Return the [x, y] coordinate for the center point of the cell that contains the specified text.  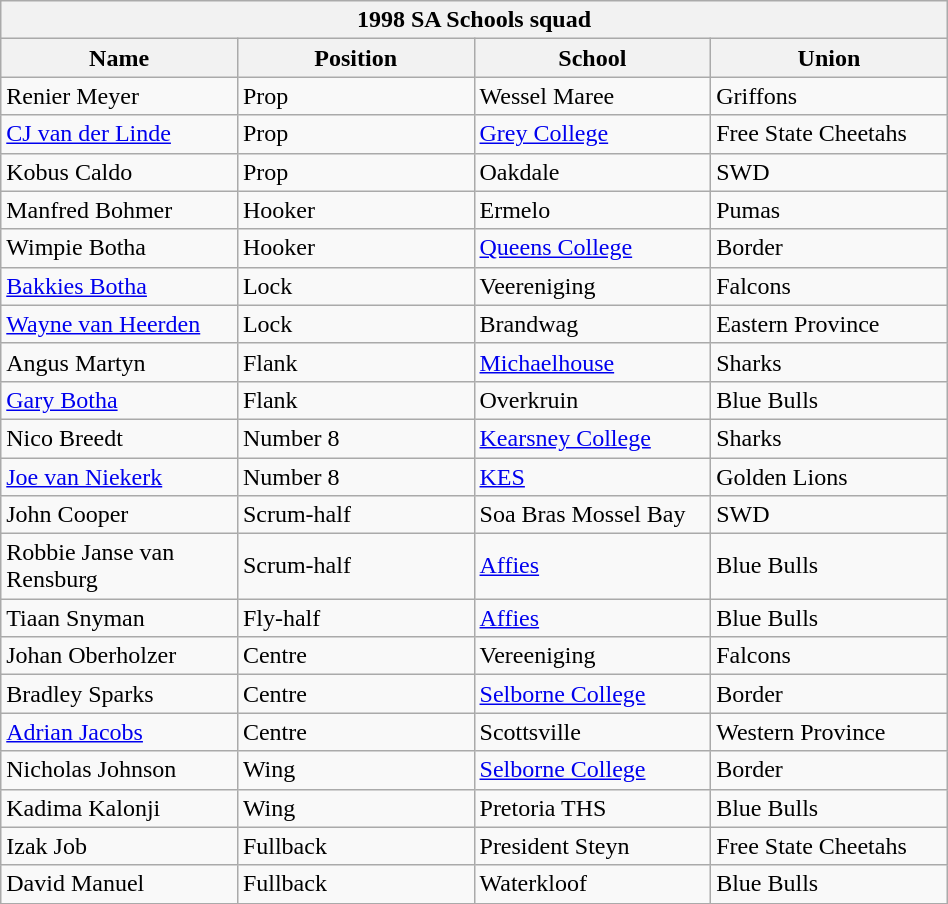
Angus Martyn [120, 362]
Soa Bras Mossel Bay [592, 515]
Kadima Kalonji [120, 808]
Tiaan Snyman [120, 618]
Golden Lions [830, 477]
Oakdale [592, 172]
Michaelhouse [592, 362]
Robbie Janse van Rensburg [120, 566]
Vereeniging [592, 656]
Pumas [830, 210]
Overkruin [592, 400]
Brandwag [592, 324]
Bradley Sparks [120, 694]
Pretoria THS [592, 808]
Manfred Bohmer [120, 210]
Western Province [830, 732]
Griffons [830, 96]
Johan Oberholzer [120, 656]
Joe van Niekerk [120, 477]
School [592, 58]
Wayne van Heerden [120, 324]
Gary Botha [120, 400]
Position [356, 58]
Union [830, 58]
Grey College [592, 134]
Queens College [592, 248]
Nico Breedt [120, 438]
President Steyn [592, 846]
1998 SA Schools squad [474, 20]
David Manuel [120, 884]
Wimpie Botha [120, 248]
Izak Job [120, 846]
Kobus Caldo [120, 172]
CJ van der Linde [120, 134]
Eastern Province [830, 324]
Nicholas Johnson [120, 770]
Bakkies Botha [120, 286]
Wessel Maree [592, 96]
KES [592, 477]
Veereniging [592, 286]
Renier Meyer [120, 96]
John Cooper [120, 515]
Waterkloof [592, 884]
Adrian Jacobs [120, 732]
Scottsville [592, 732]
Ermelo [592, 210]
Fly-half [356, 618]
Name [120, 58]
Kearsney College [592, 438]
